For the text-containing cell, return its midpoint in [X, Y] coordinate format. 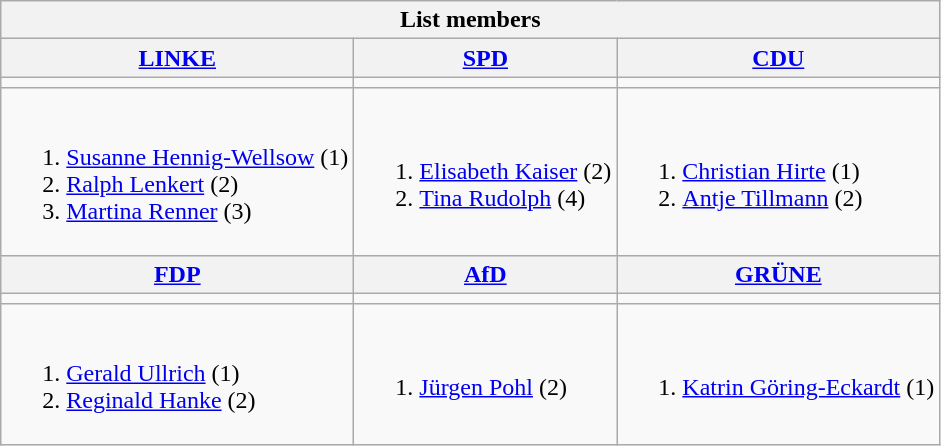
List members [470, 20]
CDU [778, 58]
Elisabeth Kaiser (2)Tina Rudolph (4) [486, 172]
GRÜNE [778, 274]
SPD [486, 58]
Susanne Hennig-Wellsow (1)Ralph Lenkert (2)Martina Renner (3) [178, 172]
Katrin Göring-Eckardt (1) [778, 374]
Jürgen Pohl (2) [486, 374]
AfD [486, 274]
Gerald Ullrich (1)Reginald Hanke (2) [178, 374]
FDP [178, 274]
Christian Hirte (1)Antje Tillmann (2) [778, 172]
LINKE [178, 58]
